Identify which cell holds the provided text, then report its [x, y] central coordinate. 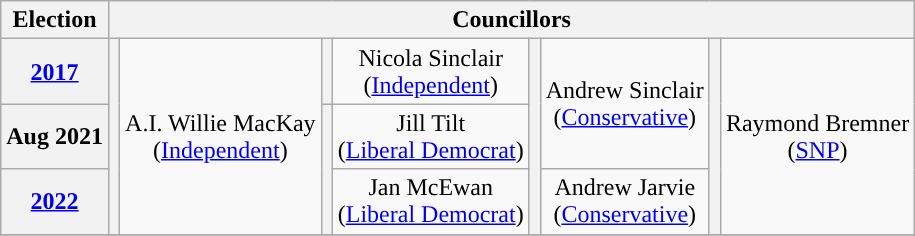
Nicola Sinclair (Independent) [430, 72]
Raymond Bremner (SNP) [817, 136]
2022 [55, 202]
Andrew Jarvie (Conservative) [624, 202]
Election [55, 20]
Jill Tilt (Liberal Democrat) [430, 136]
Councillors [511, 20]
Aug 2021 [55, 136]
Jan McEwan (Liberal Democrat) [430, 202]
2017 [55, 72]
Andrew Sinclair (Conservative) [624, 104]
A.I. Willie MacKay (Independent) [221, 136]
